Locate the cell with the specified text and output its (x, y) center coordinate. 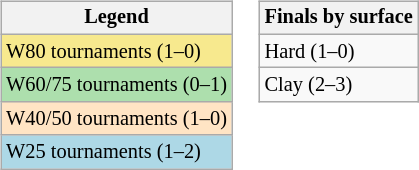
Hard (1–0) (339, 51)
Legend (116, 18)
Clay (2–3) (339, 85)
W80 tournaments (1–0) (116, 51)
W40/50 tournaments (1–0) (116, 119)
W25 tournaments (1–2) (116, 152)
W60/75 tournaments (0–1) (116, 85)
Finals by surface (339, 18)
